Find where the given text appears and provide that cell's center as [x, y] coordinate. 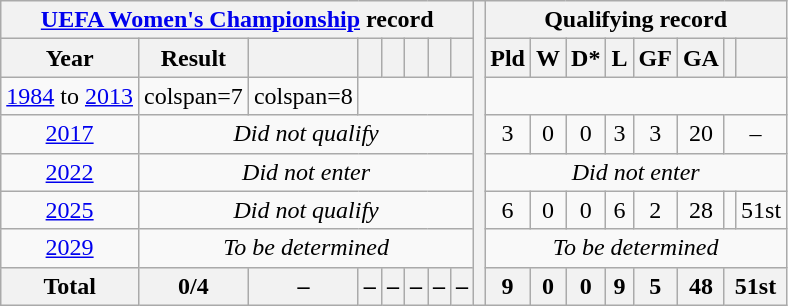
GF [655, 58]
0/4 [193, 286]
Total [70, 286]
2025 [70, 210]
Qualifying record [636, 20]
Pld [508, 58]
colspan=8 [303, 96]
GA [700, 58]
20 [700, 134]
colspan=7 [193, 96]
2017 [70, 134]
1984 to 2013 [70, 96]
UEFA Women's Championship record [238, 20]
L [620, 58]
48 [700, 286]
2 [655, 210]
Result [193, 58]
28 [700, 210]
5 [655, 286]
2029 [70, 248]
D* [586, 58]
Year [70, 58]
W [548, 58]
2022 [70, 172]
